Search for the cell housing the specified text and yield its [x, y] center coordinate. 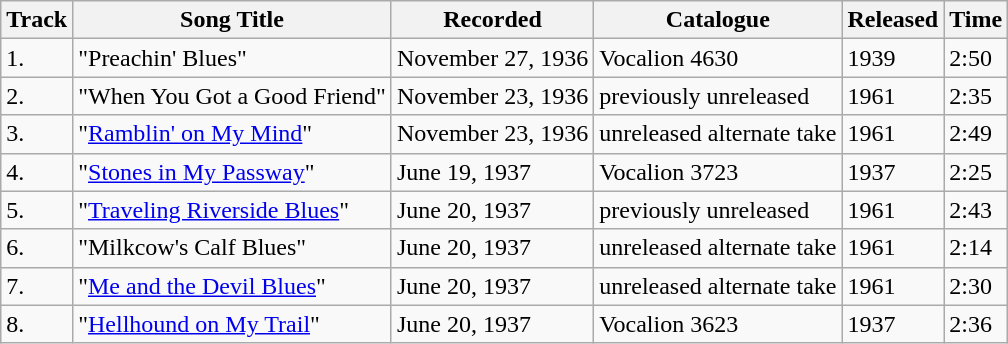
"Me and the Devil Blues" [232, 286]
Vocalion 4630 [718, 58]
"Traveling Riverside Blues" [232, 210]
"Ramblin' on My Mind" [232, 134]
Track [37, 20]
2:25 [976, 172]
Vocalion 3623 [718, 324]
"Milkcow's Calf Blues" [232, 248]
2:14 [976, 248]
"When You Got a Good Friend" [232, 96]
Catalogue [718, 20]
4. [37, 172]
"Preachin' Blues" [232, 58]
"Stones in My Passway" [232, 172]
2:36 [976, 324]
Song Title [232, 20]
2. [37, 96]
7. [37, 286]
3. [37, 134]
2:35 [976, 96]
2:50 [976, 58]
"Hellhound on My Trail" [232, 324]
June 19, 1937 [492, 172]
2:49 [976, 134]
5. [37, 210]
November 27, 1936 [492, 58]
1939 [893, 58]
6. [37, 248]
Time [976, 20]
8. [37, 324]
2:30 [976, 286]
1. [37, 58]
2:43 [976, 210]
Recorded [492, 20]
Released [893, 20]
Vocalion 3723 [718, 172]
